For the text-containing cell, return its midpoint in [x, y] coordinate format. 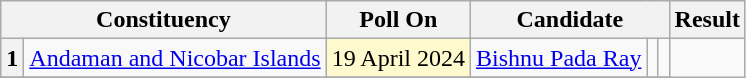
Candidate [570, 20]
Result [707, 20]
Poll On [398, 20]
Constituency [164, 20]
Bishnu Pada Ray [559, 58]
1 [12, 58]
19 April 2024 [398, 58]
Andaman and Nicobar Islands [175, 58]
